Locate the cell with the specified text and output its (X, Y) center coordinate. 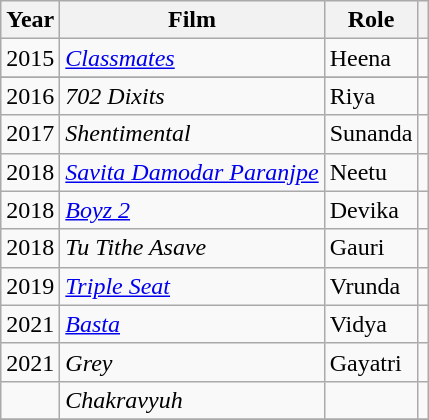
Tu Tithe Asave (192, 248)
2015 (30, 58)
Vrunda (371, 286)
Heena (371, 58)
Riya (371, 96)
2017 (30, 134)
Gauri (371, 248)
2016 (30, 96)
Chakravyuh (192, 400)
Neetu (371, 172)
2019 (30, 286)
Triple Seat (192, 286)
Grey (192, 362)
Role (371, 20)
Savita Damodar Paranjpe (192, 172)
Year (30, 20)
Gayatri (371, 362)
Classmates (192, 58)
Vidya (371, 324)
702 Dixits (192, 96)
Film (192, 20)
Devika (371, 210)
Basta (192, 324)
Shentimental (192, 134)
Sunanda (371, 134)
Boyz 2 (192, 210)
